Output the (X, Y) coordinate of the center of the cell containing the given text.  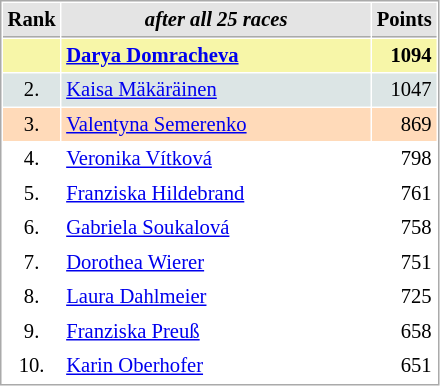
761 (404, 194)
6. (32, 228)
9. (32, 332)
Darya Domracheva (216, 56)
Gabriela Soukalová (216, 228)
658 (404, 332)
Franziska Preuß (216, 332)
10. (32, 366)
Rank (32, 20)
Laura Dahlmeier (216, 296)
Franziska Hildebrand (216, 194)
Valentyna Semerenko (216, 124)
1094 (404, 56)
5. (32, 194)
751 (404, 262)
Veronika Vítková (216, 158)
1047 (404, 90)
651 (404, 366)
Kaisa Mäkäräinen (216, 90)
7. (32, 262)
2. (32, 90)
869 (404, 124)
8. (32, 296)
798 (404, 158)
725 (404, 296)
Dorothea Wierer (216, 262)
Karin Oberhofer (216, 366)
after all 25 races (216, 20)
758 (404, 228)
4. (32, 158)
3. (32, 124)
Points (404, 20)
